Detect which cell encompasses the target text, then output its (X, Y) center coordinate. 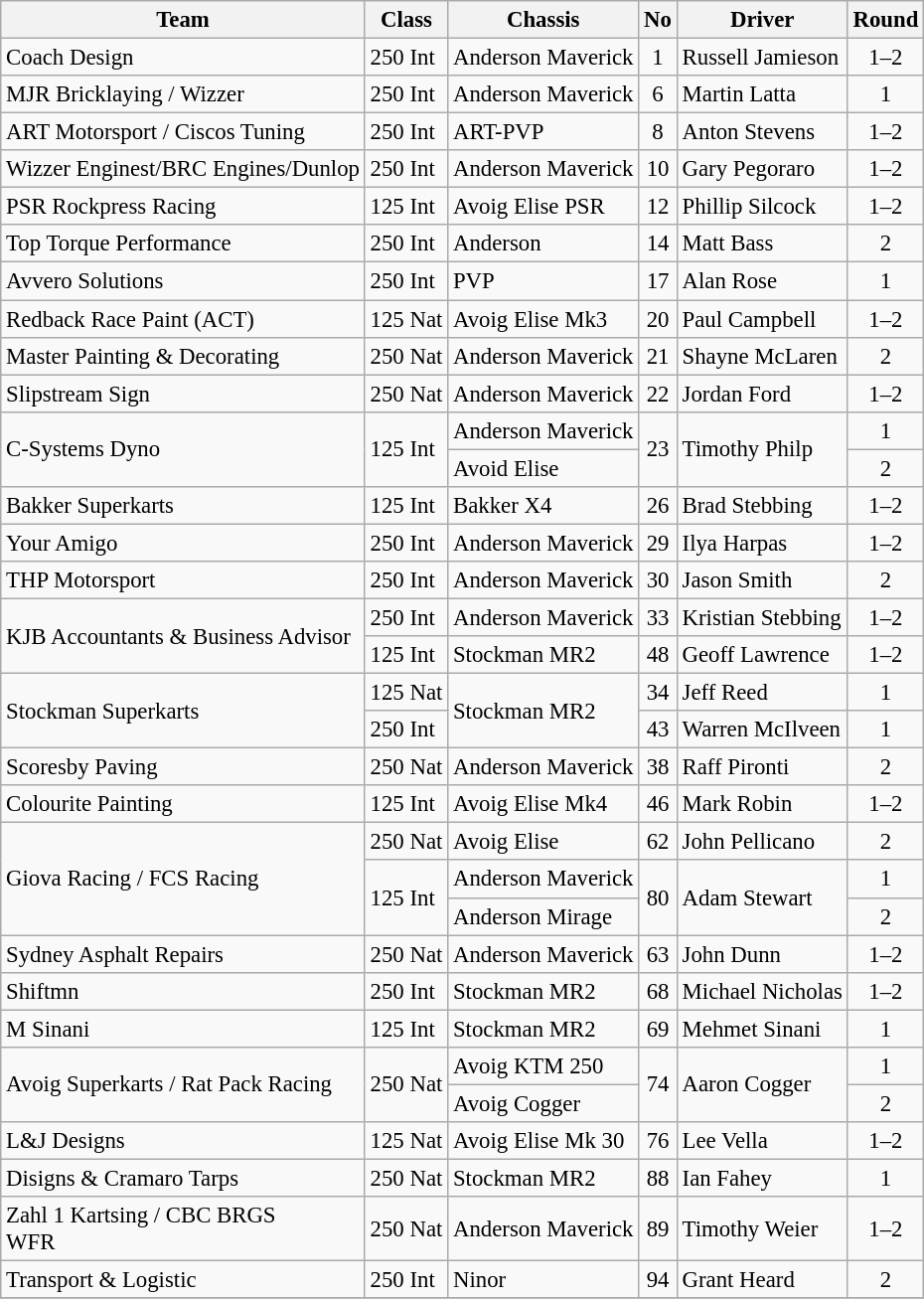
Mehmet Sinani (762, 1029)
Chassis (543, 20)
12 (658, 207)
Anton Stevens (762, 132)
Jordan Ford (762, 394)
Michael Nicholas (762, 991)
THP Motorsport (183, 580)
Scoresby Paving (183, 767)
Matt Bass (762, 244)
Disigns & Cramaro Tarps (183, 1178)
Your Amigo (183, 543)
Gary Pegoraro (762, 169)
PVP (543, 281)
Master Painting & Decorating (183, 356)
ART Motorsport / Ciscos Tuning (183, 132)
Wizzer Enginest/BRC Engines/Dunlop (183, 169)
Avoig Elise Mk3 (543, 319)
C-Systems Dyno (183, 449)
Grant Heard (762, 1280)
Warren McIlveen (762, 730)
Mark Robin (762, 804)
Coach Design (183, 58)
Jeff Reed (762, 693)
Aaron Cogger (762, 1085)
Timothy Philp (762, 449)
Adam Stewart (762, 898)
69 (658, 1029)
Avoig Cogger (543, 1103)
Top Torque Performance (183, 244)
Avoig Elise PSR (543, 207)
Avvero Solutions (183, 281)
20 (658, 319)
76 (658, 1141)
Sydney Asphalt Repairs (183, 954)
80 (658, 898)
Ninor (543, 1280)
Redback Race Paint (ACT) (183, 319)
John Pellicano (762, 842)
Russell Jamieson (762, 58)
Team (183, 20)
48 (658, 655)
88 (658, 1178)
30 (658, 580)
PSR Rockpress Racing (183, 207)
Avoig KTM 250 (543, 1066)
Timothy Weier (762, 1228)
29 (658, 543)
Paul Campbell (762, 319)
Alan Rose (762, 281)
22 (658, 394)
63 (658, 954)
Phillip Silcock (762, 207)
Ian Fahey (762, 1178)
Colourite Painting (183, 804)
Jason Smith (762, 580)
Avoig Elise (543, 842)
Round (885, 20)
34 (658, 693)
Geoff Lawrence (762, 655)
Raff Pironti (762, 767)
KJB Accountants & Business Advisor (183, 636)
Zahl 1 Kartsing / CBC BRGSWFR (183, 1228)
Brad Stebbing (762, 506)
68 (658, 991)
Slipstream Sign (183, 394)
ART-PVP (543, 132)
Shiftmn (183, 991)
Bakker X4 (543, 506)
M Sinani (183, 1029)
Avoid Elise (543, 468)
Driver (762, 20)
Shayne McLaren (762, 356)
Kristian Stebbing (762, 617)
89 (658, 1228)
Anderson (543, 244)
Martin Latta (762, 94)
Bakker Superkarts (183, 506)
Ilya Harpas (762, 543)
46 (658, 804)
14 (658, 244)
Avoig Elise Mk 30 (543, 1141)
Avoig Superkarts / Rat Pack Racing (183, 1085)
21 (658, 356)
94 (658, 1280)
10 (658, 169)
John Dunn (762, 954)
Stockman Superkarts (183, 712)
Transport & Logistic (183, 1280)
Class (405, 20)
38 (658, 767)
74 (658, 1085)
17 (658, 281)
43 (658, 730)
6 (658, 94)
L&J Designs (183, 1141)
33 (658, 617)
Lee Vella (762, 1141)
Anderson Mirage (543, 916)
62 (658, 842)
Giova Racing / FCS Racing (183, 879)
Avoig Elise Mk4 (543, 804)
MJR Bricklaying / Wizzer (183, 94)
8 (658, 132)
No (658, 20)
26 (658, 506)
23 (658, 449)
